Determine the (x, y) coordinate at the center of the cell enclosing the given text.  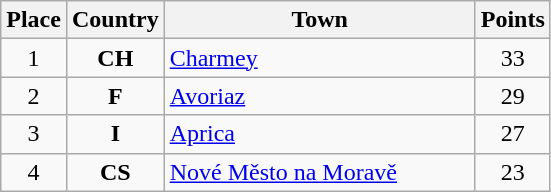
Avoriaz (320, 96)
4 (34, 172)
F (115, 96)
CS (115, 172)
CH (115, 58)
I (115, 134)
27 (512, 134)
2 (34, 96)
Place (34, 20)
1 (34, 58)
Nové Město na Moravě (320, 172)
33 (512, 58)
Points (512, 20)
Charmey (320, 58)
3 (34, 134)
Country (115, 20)
23 (512, 172)
29 (512, 96)
Town (320, 20)
Aprica (320, 134)
